Output the (x, y) coordinate of the center of the cell containing the given text.  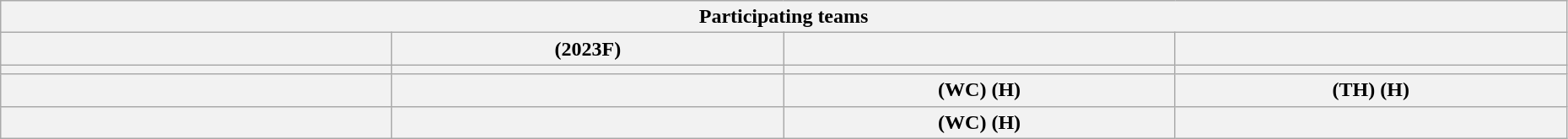
Participating teams (784, 17)
(TH) (H) (1371, 90)
(2023F) (588, 49)
